Extract the [X, Y] coordinate from the center of the cell holding the provided text.  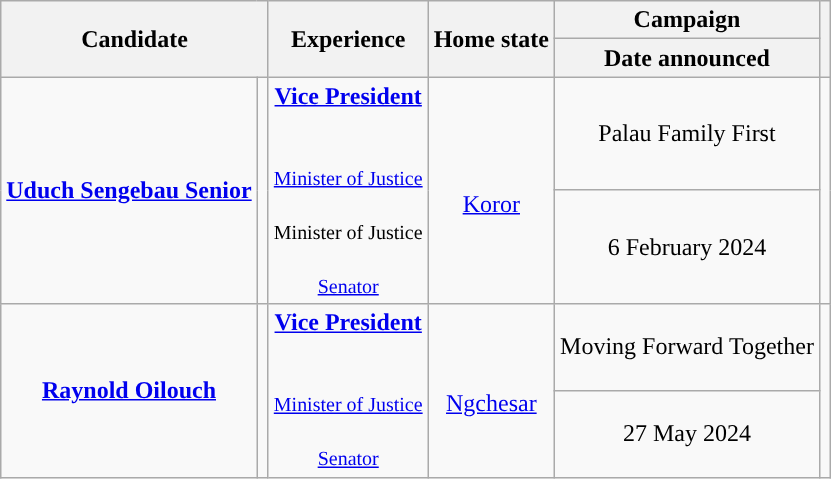
Uduch Sengebau Senior [129, 190]
Experience [348, 39]
Vice PresidentMinister of JusticeSenator [348, 390]
Palau Family First [688, 134]
Koror [491, 190]
Raynold Oilouch [129, 390]
27 May 2024 [688, 434]
Candidate [135, 39]
Campaign [688, 20]
Moving Forward Together [688, 348]
Ngchesar [491, 390]
6 February 2024 [688, 247]
Date announced [688, 58]
Vice PresidentMinister of JusticeMinister of JusticeSenator [348, 190]
Home state [491, 39]
